Output the [x, y] coordinate of the center of the cell containing the given text.  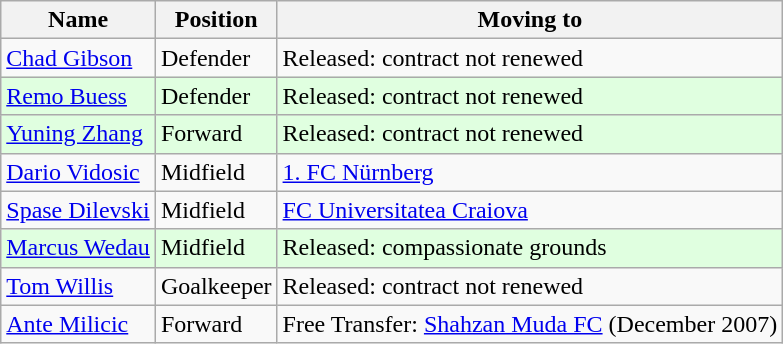
Ante Milicic [78, 324]
Free Transfer: Shahzan Muda FC (December 2007) [530, 324]
Goalkeeper [216, 286]
Remo Buess [78, 96]
Dario Vidosic [78, 172]
Yuning Zhang [78, 134]
FC Universitatea Craiova [530, 210]
Tom Willis [78, 286]
Position [216, 20]
Name [78, 20]
Marcus Wedau [78, 248]
1. FC Nürnberg [530, 172]
Released: compassionate grounds [530, 248]
Moving to [530, 20]
Chad Gibson [78, 58]
Spase Dilevski [78, 210]
